Find where the given text appears and provide that cell's center as (X, Y) coordinate. 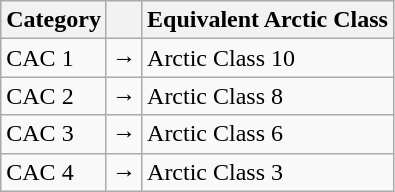
Arctic Class 6 (268, 134)
CAC 1 (54, 58)
Arctic Class 3 (268, 172)
Arctic Class 8 (268, 96)
CAC 2 (54, 96)
CAC 4 (54, 172)
Arctic Class 10 (268, 58)
Equivalent Arctic Class (268, 20)
Category (54, 20)
CAC 3 (54, 134)
